Search for the cell housing the specified text and yield its (x, y) center coordinate. 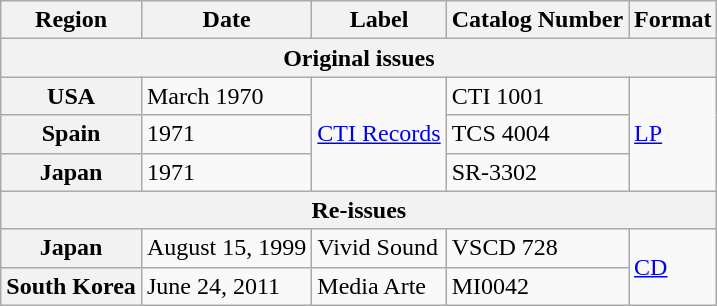
MI0042 (537, 286)
Re-issues (359, 210)
Vivid Sound (379, 248)
South Korea (72, 286)
Original issues (359, 58)
CD (673, 267)
March 1970 (226, 96)
Date (226, 20)
Format (673, 20)
Label (379, 20)
SR-3302 (537, 172)
Spain (72, 134)
LP (673, 134)
August 15, 1999 (226, 248)
Catalog Number (537, 20)
CTI Records (379, 134)
Media Arte (379, 286)
CTI 1001 (537, 96)
Region (72, 20)
VSCD 728 (537, 248)
TCS 4004 (537, 134)
USA (72, 96)
June 24, 2011 (226, 286)
